Output the [X, Y] coordinate of the center of the cell containing the given text.  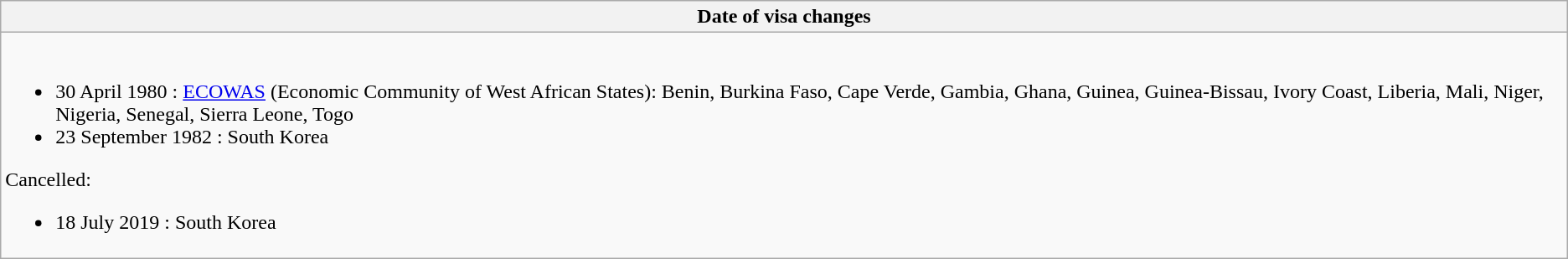
Date of visa changes [784, 17]
